Pinpoint the cell where the given text exists, returning its (x, y) midpoint coordinate. 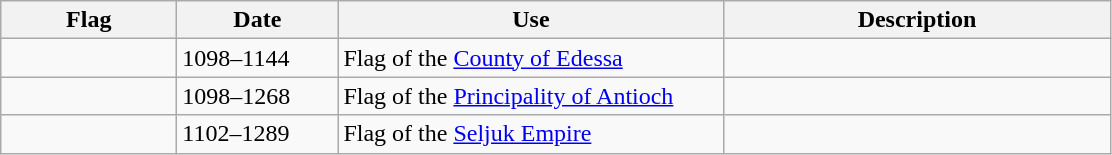
Flag of the County of Edessa (531, 58)
Date (258, 20)
Flag (89, 20)
Description (917, 20)
Flag of the Principality of Antioch (531, 96)
1102–1289 (258, 134)
1098–1268 (258, 96)
1098–1144 (258, 58)
Use (531, 20)
Flag of the Seljuk Empire (531, 134)
